Identify which cell holds the provided text, then report its (X, Y) central coordinate. 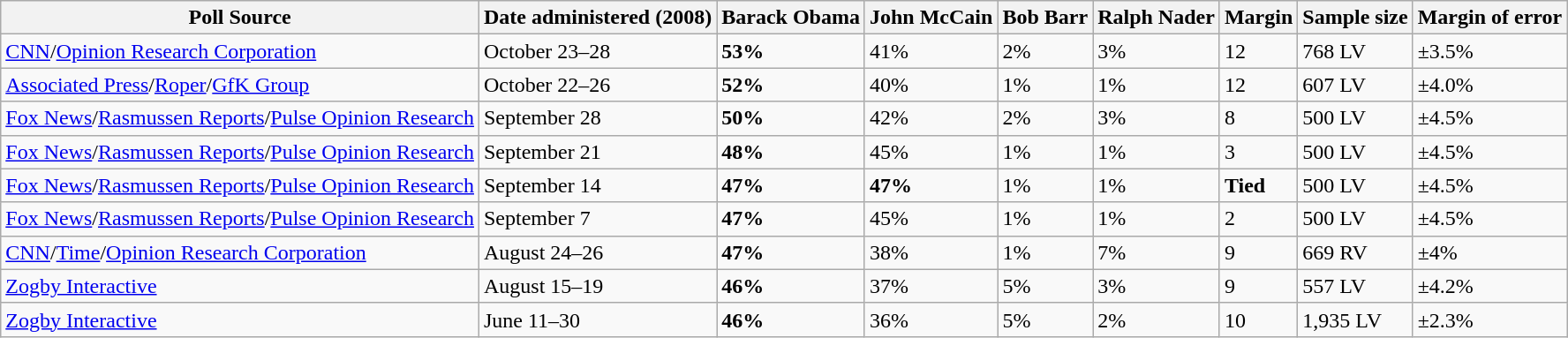
10 (1258, 319)
42% (931, 118)
Margin (1258, 18)
Margin of error (1490, 18)
2 (1258, 219)
±3.5% (1490, 51)
53% (791, 51)
Bob Barr (1045, 18)
669 RV (1355, 252)
September 7 (597, 219)
John McCain (931, 18)
August 24–26 (597, 252)
607 LV (1355, 85)
Ralph Nader (1157, 18)
557 LV (1355, 286)
June 11–30 (597, 319)
October 23–28 (597, 51)
±4.2% (1490, 286)
Tied (1258, 185)
1,935 LV (1355, 319)
40% (931, 85)
50% (791, 118)
September 28 (597, 118)
CNN/Opinion Research Corporation (240, 51)
Sample size (1355, 18)
September 21 (597, 152)
Date administered (2008) (597, 18)
Barack Obama (791, 18)
37% (931, 286)
August 15–19 (597, 286)
October 22–26 (597, 85)
48% (791, 152)
3 (1258, 152)
8 (1258, 118)
41% (931, 51)
±2.3% (1490, 319)
36% (931, 319)
±4.0% (1490, 85)
September 14 (597, 185)
38% (931, 252)
7% (1157, 252)
52% (791, 85)
±4% (1490, 252)
Poll Source (240, 18)
Associated Press/Roper/GfK Group (240, 85)
768 LV (1355, 51)
CNN/Time/Opinion Research Corporation (240, 252)
